Search for the cell housing the specified text and yield its [X, Y] center coordinate. 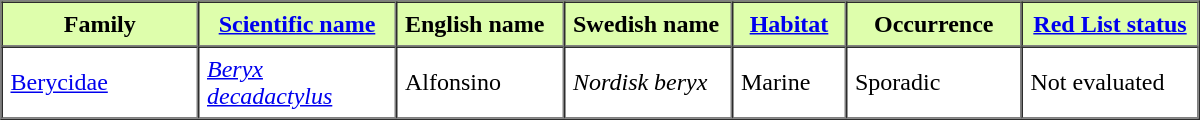
Berycidae [100, 82]
Swedish name [648, 24]
Alfonsino [480, 82]
Family [100, 24]
English name [480, 24]
Sporadic [934, 82]
Occurrence [934, 24]
Beryx decadactylus [297, 82]
Marine [789, 82]
Habitat [789, 24]
Scientific name [297, 24]
Nordisk beryx [648, 82]
Not evaluated [1110, 82]
Red List status [1110, 24]
